Return (X, Y) of the center of cell containing provided text 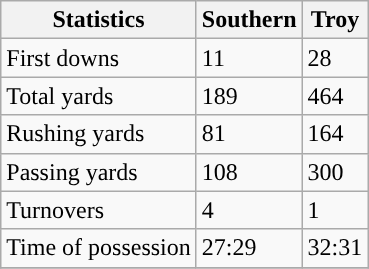
108 (249, 172)
Turnovers (99, 210)
Rushing yards (99, 134)
11 (249, 58)
164 (335, 134)
300 (335, 172)
81 (249, 134)
464 (335, 96)
28 (335, 58)
Troy (335, 20)
Total yards (99, 96)
27:29 (249, 248)
First downs (99, 58)
Southern (249, 20)
Statistics (99, 20)
Time of possession (99, 248)
32:31 (335, 248)
189 (249, 96)
Passing yards (99, 172)
1 (335, 210)
4 (249, 210)
